Return (X, Y) of the center of cell containing provided text 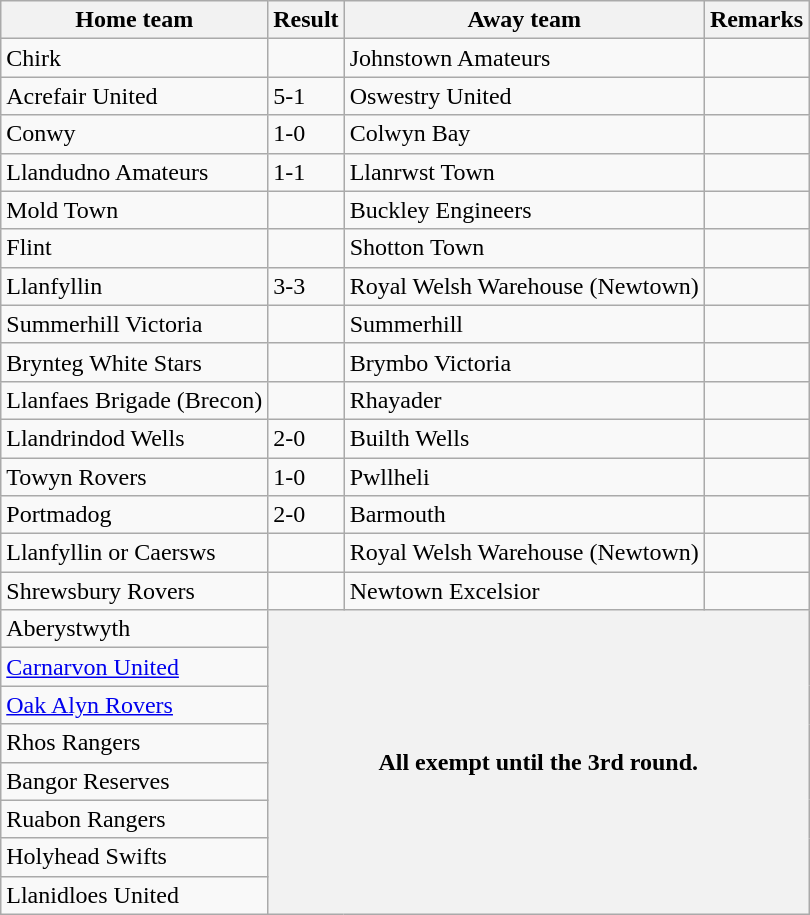
Llanfyllin or Caersws (134, 553)
Mold Town (134, 210)
Llanfyllin (134, 286)
Rhos Rangers (134, 743)
Pwllheli (524, 477)
Rhayader (524, 400)
Acrefair United (134, 96)
Remarks (756, 20)
Shotton Town (524, 248)
Chirk (134, 58)
Builth Wells (524, 438)
Barmouth (524, 515)
Bangor Reserves (134, 781)
Oak Alyn Rovers (134, 705)
Summerhill Victoria (134, 324)
Brymbo Victoria (524, 362)
Towyn Rovers (134, 477)
Holyhead Swifts (134, 857)
1-1 (306, 172)
Llanrwst Town (524, 172)
Ruabon Rangers (134, 819)
Llanidloes United (134, 895)
Llandrindod Wells (134, 438)
Llanfaes Brigade (Brecon) (134, 400)
All exempt until the 3rd round. (538, 762)
Colwyn Bay (524, 134)
Result (306, 20)
Conwy (134, 134)
Shrewsbury Rovers (134, 591)
Summerhill (524, 324)
Newtown Excelsior (524, 591)
Llandudno Amateurs (134, 172)
Carnarvon United (134, 667)
Buckley Engineers (524, 210)
5-1 (306, 96)
Flint (134, 248)
Away team (524, 20)
Johnstown Amateurs (524, 58)
Brynteg White Stars (134, 362)
Portmadog (134, 515)
Aberystwyth (134, 629)
3-3 (306, 286)
Oswestry United (524, 96)
Home team (134, 20)
